Scan for the cell matching the given text and deliver its (X, Y) coordinate at center. 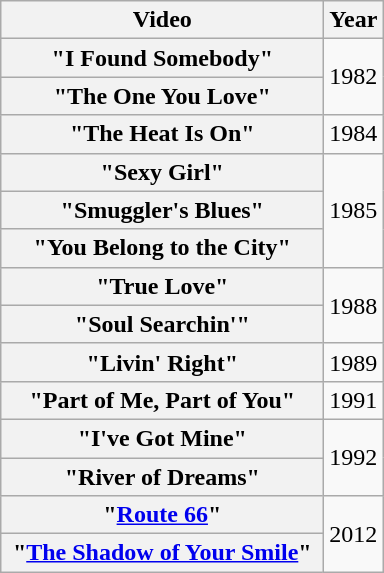
"I Found Somebody" (162, 58)
"Livin' Right" (162, 362)
1991 (354, 400)
"Smuggler's Blues" (162, 210)
2012 (354, 534)
"River of Dreams" (162, 477)
"Part of Me, Part of You" (162, 400)
Year (354, 20)
"I've Got Mine" (162, 438)
1985 (354, 210)
1989 (354, 362)
"Sexy Girl" (162, 172)
1984 (354, 134)
"Soul Searchin'" (162, 324)
1988 (354, 305)
1982 (354, 77)
"The Heat Is On" (162, 134)
"The Shadow of Your Smile" (162, 553)
"True Love" (162, 286)
1992 (354, 457)
"The One You Love" (162, 96)
"Route 66" (162, 515)
"You Belong to the City" (162, 248)
Video (162, 20)
